For the text-containing cell, return its midpoint in (X, Y) coordinate format. 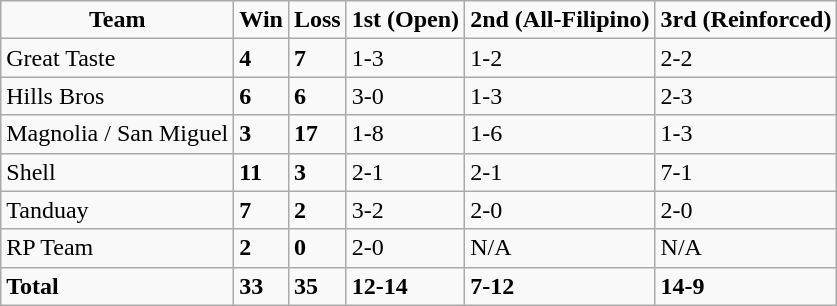
Magnolia / San Miguel (118, 134)
1-6 (560, 134)
7-1 (746, 172)
1-2 (560, 58)
Great Taste (118, 58)
11 (262, 172)
2nd (All-Filipino) (560, 20)
33 (262, 286)
2-2 (746, 58)
Loss (317, 20)
Team (118, 20)
1st (Open) (405, 20)
17 (317, 134)
3rd (Reinforced) (746, 20)
3-2 (405, 210)
3-0 (405, 96)
Hills Bros (118, 96)
1-8 (405, 134)
2-3 (746, 96)
Tanduay (118, 210)
7-12 (560, 286)
4 (262, 58)
RP Team (118, 248)
Total (118, 286)
14-9 (746, 286)
Shell (118, 172)
12-14 (405, 286)
Win (262, 20)
0 (317, 248)
35 (317, 286)
